Capture the cell that displays the provided text and extract its [X, Y] central coordinate. 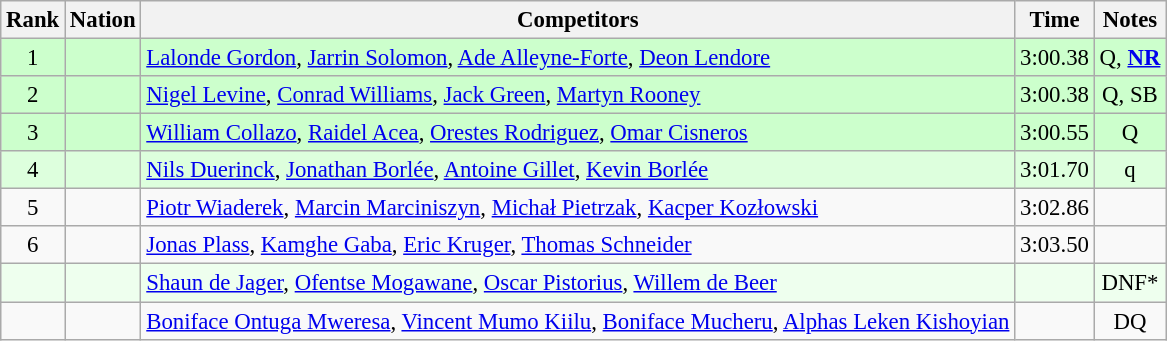
Nigel Levine, Conrad Williams, Jack Green, Martyn Rooney [578, 95]
3:01.70 [1055, 170]
2 [33, 95]
3 [33, 133]
3:02.86 [1055, 208]
Q, SB [1130, 95]
Competitors [578, 20]
William Collazo, Raidel Acea, Orestes Rodriguez, Omar Cisneros [578, 133]
3:03.50 [1055, 245]
Piotr Wiaderek, Marcin Marciniszyn, Michał Pietrzak, Kacper Kozłowski [578, 208]
Q [1130, 133]
Rank [33, 20]
Time [1055, 20]
3:00.55 [1055, 133]
6 [33, 245]
Boniface Ontuga Mweresa, Vincent Mumo Kiilu, Boniface Mucheru, Alphas Leken Kishoyian [578, 321]
1 [33, 58]
Nils Duerinck, Jonathan Borlée, Antoine Gillet, Kevin Borlée [578, 170]
DQ [1130, 321]
5 [33, 208]
Notes [1130, 20]
q [1130, 170]
Jonas Plass, Kamghe Gaba, Eric Kruger, Thomas Schneider [578, 245]
Q, NR [1130, 58]
Nation [103, 20]
Lalonde Gordon, Jarrin Solomon, Ade Alleyne-Forte, Deon Lendore [578, 58]
Shaun de Jager, Ofentse Mogawane, Oscar Pistorius, Willem de Beer [578, 283]
4 [33, 170]
DNF* [1130, 283]
